Determine the (X, Y) coordinate at the center of the cell enclosing the given text.  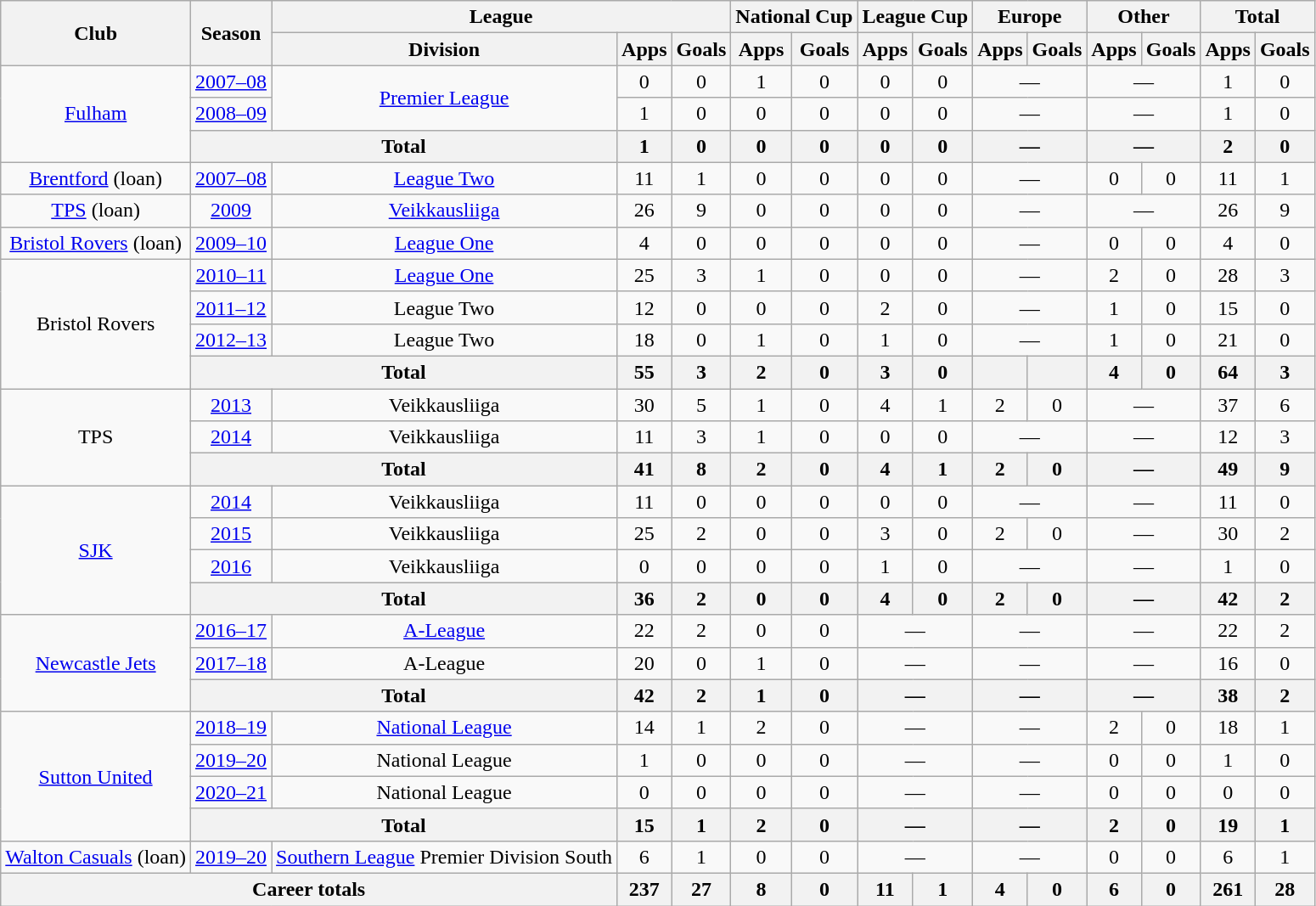
64 (1228, 372)
2015 (231, 534)
2017–18 (231, 663)
Brentford (loan) (96, 178)
261 (1228, 889)
2016 (231, 566)
2010–11 (231, 275)
TPS (loan) (96, 211)
2011–12 (231, 307)
Newcastle Jets (96, 663)
Club (96, 33)
14 (644, 728)
Career totals (309, 889)
37 (1228, 405)
Southern League Premier Division South (445, 857)
Europe (1030, 17)
Fulham (96, 114)
55 (644, 372)
Bristol Rovers (96, 324)
237 (644, 889)
2013 (231, 405)
5 (701, 405)
SJK (96, 550)
27 (701, 889)
36 (644, 599)
League Cup (915, 17)
2018–19 (231, 728)
2009–10 (231, 243)
2016–17 (231, 631)
National Cup (795, 17)
41 (644, 470)
TPS (96, 437)
Bristol Rovers (loan) (96, 243)
Sutton United (96, 776)
Premier League (445, 98)
League (501, 17)
2009 (231, 211)
21 (1228, 340)
Other (1144, 17)
16 (1228, 663)
20 (644, 663)
Walton Casuals (loan) (96, 857)
Division (445, 49)
38 (1228, 695)
Season (231, 33)
2008–09 (231, 114)
49 (1228, 470)
2012–13 (231, 340)
2020–21 (231, 792)
19 (1228, 824)
